Extract the (X, Y) coordinate from the center of the cell holding the provided text.  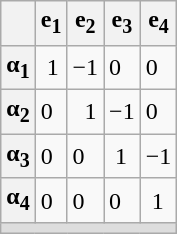
α2 (18, 111)
α1 (18, 67)
e4 (158, 23)
e3 (122, 23)
e2 (86, 23)
α3 (18, 156)
e1 (51, 23)
α4 (18, 200)
